Determine the [X, Y] coordinate at the center of the cell enclosing the given text.  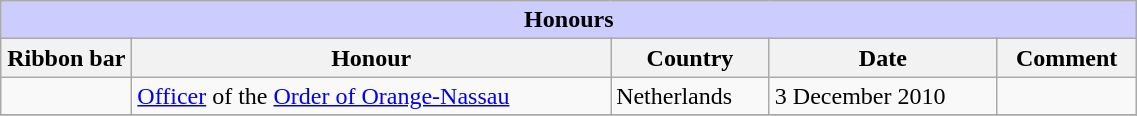
Country [690, 58]
Ribbon bar [66, 58]
Honours [569, 20]
Officer of the Order of Orange-Nassau [372, 96]
Date [882, 58]
3 December 2010 [882, 96]
Comment [1066, 58]
Netherlands [690, 96]
Honour [372, 58]
